Return (x, y) of the center of cell containing provided text 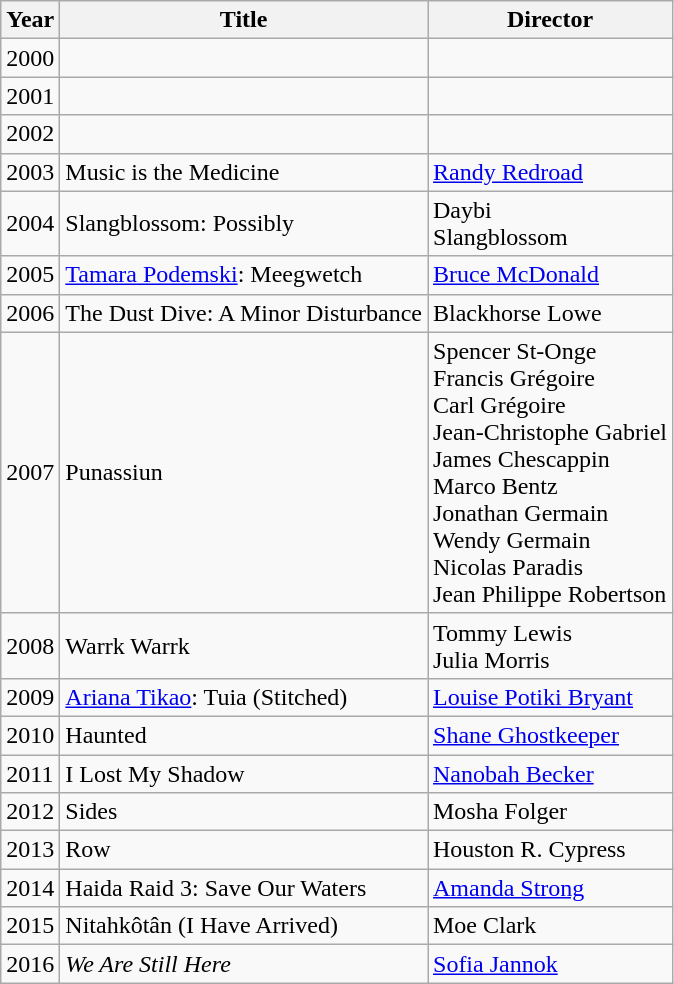
2009 (30, 697)
Nitahkôtân (I Have Arrived) (244, 926)
Blackhorse Lowe (550, 313)
Ariana Tikao: Tuia (Stitched) (244, 697)
Music is the Medicine (244, 172)
Slangblossom: Possibly (244, 224)
Houston R. Cypress (550, 850)
Row (244, 850)
Shane Ghostkeeper (550, 735)
Punassiun (244, 472)
Tamara Podemski: Meegwetch (244, 275)
2016 (30, 964)
Louise Potiki Bryant (550, 697)
2012 (30, 812)
2004 (30, 224)
Bruce McDonald (550, 275)
Haunted (244, 735)
2000 (30, 58)
Warrk Warrk (244, 646)
2003 (30, 172)
Title (244, 20)
I Lost My Shadow (244, 773)
Amanda Strong (550, 888)
Mosha Folger (550, 812)
2002 (30, 134)
Haida Raid 3: Save Our Waters (244, 888)
Randy Redroad (550, 172)
2008 (30, 646)
Director (550, 20)
2014 (30, 888)
2015 (30, 926)
2006 (30, 313)
We Are Still Here (244, 964)
2013 (30, 850)
2005 (30, 275)
Nanobah Becker (550, 773)
DaybiSlangblossom (550, 224)
The Dust Dive: A Minor Disturbance (244, 313)
Sofia Jannok (550, 964)
Moe Clark (550, 926)
Sides (244, 812)
2011 (30, 773)
2001 (30, 96)
Tommy LewisJulia Morris (550, 646)
Year (30, 20)
2010 (30, 735)
2007 (30, 472)
